Locate the cell with the specified text and output its [X, Y] center coordinate. 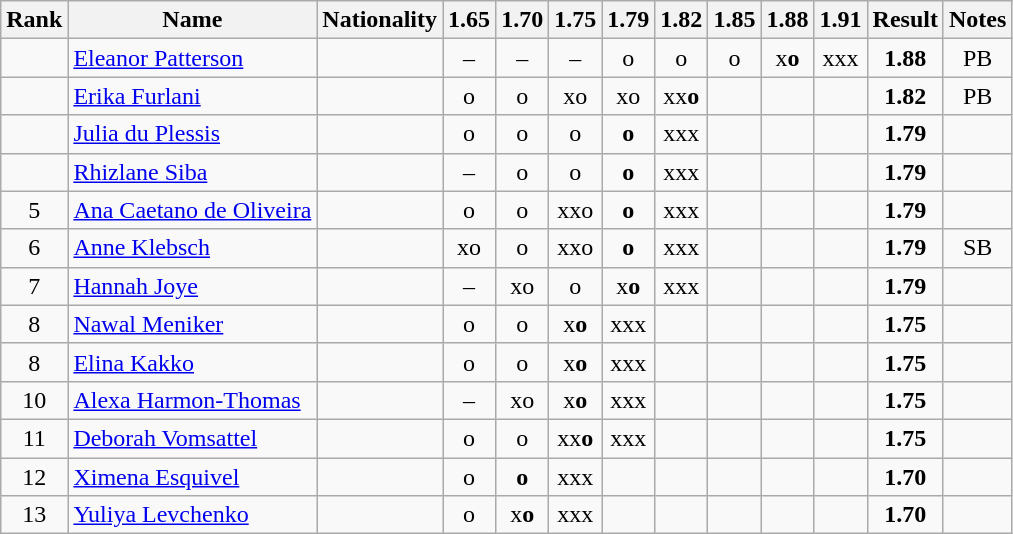
1.85 [734, 20]
13 [34, 515]
Rhizlane Siba [192, 172]
6 [34, 248]
Anne Klebsch [192, 248]
Name [192, 20]
1.91 [840, 20]
Nawal Meniker [192, 324]
Elina Kakko [192, 362]
Nationality [380, 20]
1.65 [470, 20]
Julia du Plessis [192, 134]
Yuliya Levchenko [192, 515]
Hannah Joye [192, 286]
SB [977, 248]
Ximena Esquivel [192, 477]
11 [34, 438]
Alexa Harmon-Thomas [192, 400]
Rank [34, 20]
Ana Caetano de Oliveira [192, 210]
Eleanor Patterson [192, 58]
Erika Furlani [192, 96]
12 [34, 477]
Deborah Vomsattel [192, 438]
Result [905, 20]
7 [34, 286]
10 [34, 400]
Notes [977, 20]
5 [34, 210]
